Return the (X, Y) coordinate for the center point of the cell that contains the specified text.  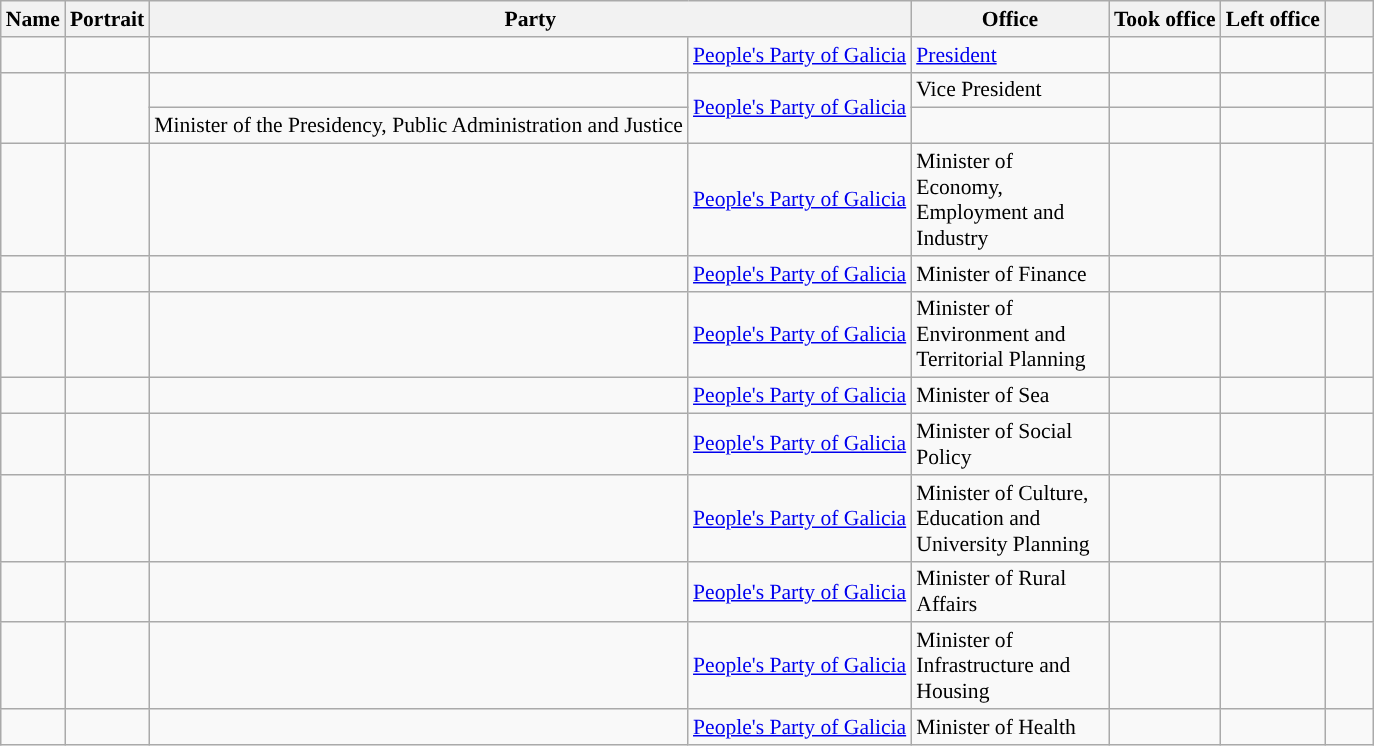
Minister of the Presidency, Public Administration and Justice (418, 126)
Office (1010, 19)
Minister of Health (1010, 727)
Minister of Economy, Employment and Industry (1010, 200)
Vice President (1010, 90)
Took office (1165, 19)
Left office (1273, 19)
Minister of Social Policy (1010, 444)
Party (530, 19)
Minister of Finance (1010, 274)
Portrait (107, 19)
Minister of Rural Affairs (1010, 592)
Minister of Sea (1010, 396)
Name (33, 19)
President (1010, 55)
Minister of Infrastructure and Housing (1010, 666)
Minister of Environment and Territorial Planning (1010, 334)
Minister of Culture, Education and University Planning (1010, 518)
